Find where the given text appears and provide that cell's center as (X, Y) coordinate. 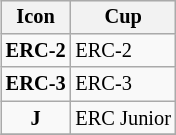
Icon (36, 17)
J (36, 118)
Cup (122, 17)
ERC Junior (122, 118)
